Locate the cell with the specified text and output its (x, y) center coordinate. 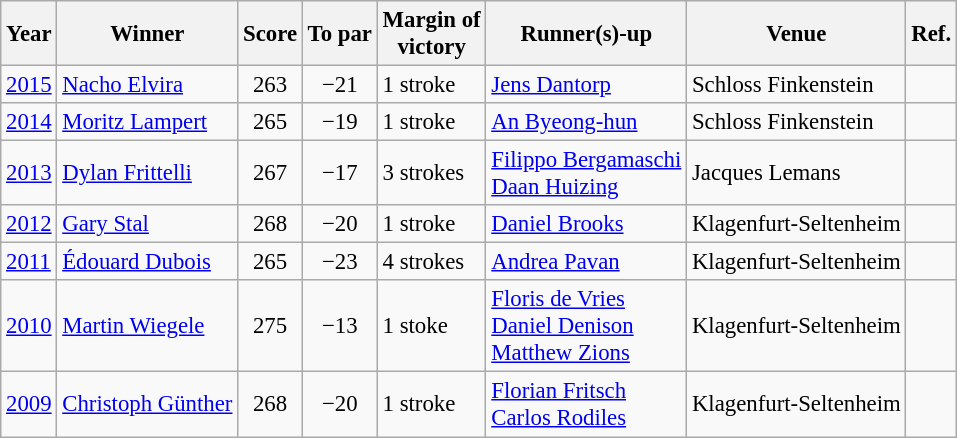
2010 (29, 326)
Gary Stal (148, 224)
Martin Wiegele (148, 326)
Andrea Pavan (586, 262)
Édouard Dubois (148, 262)
Margin ofvictory (432, 34)
An Byeong-hun (586, 122)
Jacques Lemans (796, 174)
1 stoke (432, 326)
2014 (29, 122)
Dylan Frittelli (148, 174)
Jens Dantorp (586, 85)
3 strokes (432, 174)
2015 (29, 85)
275 (270, 326)
Nacho Elvira (148, 85)
Christoph Günther (148, 404)
Florian Fritsch Carlos Rodiles (586, 404)
−21 (340, 85)
Moritz Lampert (148, 122)
Winner (148, 34)
−23 (340, 262)
Filippo Bergamaschi Daan Huizing (586, 174)
To par (340, 34)
263 (270, 85)
Daniel Brooks (586, 224)
Floris de Vries Daniel Denison Matthew Zions (586, 326)
Venue (796, 34)
2012 (29, 224)
−19 (340, 122)
Runner(s)-up (586, 34)
2011 (29, 262)
2009 (29, 404)
−17 (340, 174)
2013 (29, 174)
267 (270, 174)
4 strokes (432, 262)
Ref. (931, 34)
−13 (340, 326)
Year (29, 34)
Score (270, 34)
